Scan for the cell matching the given text and deliver its [x, y] coordinate at center. 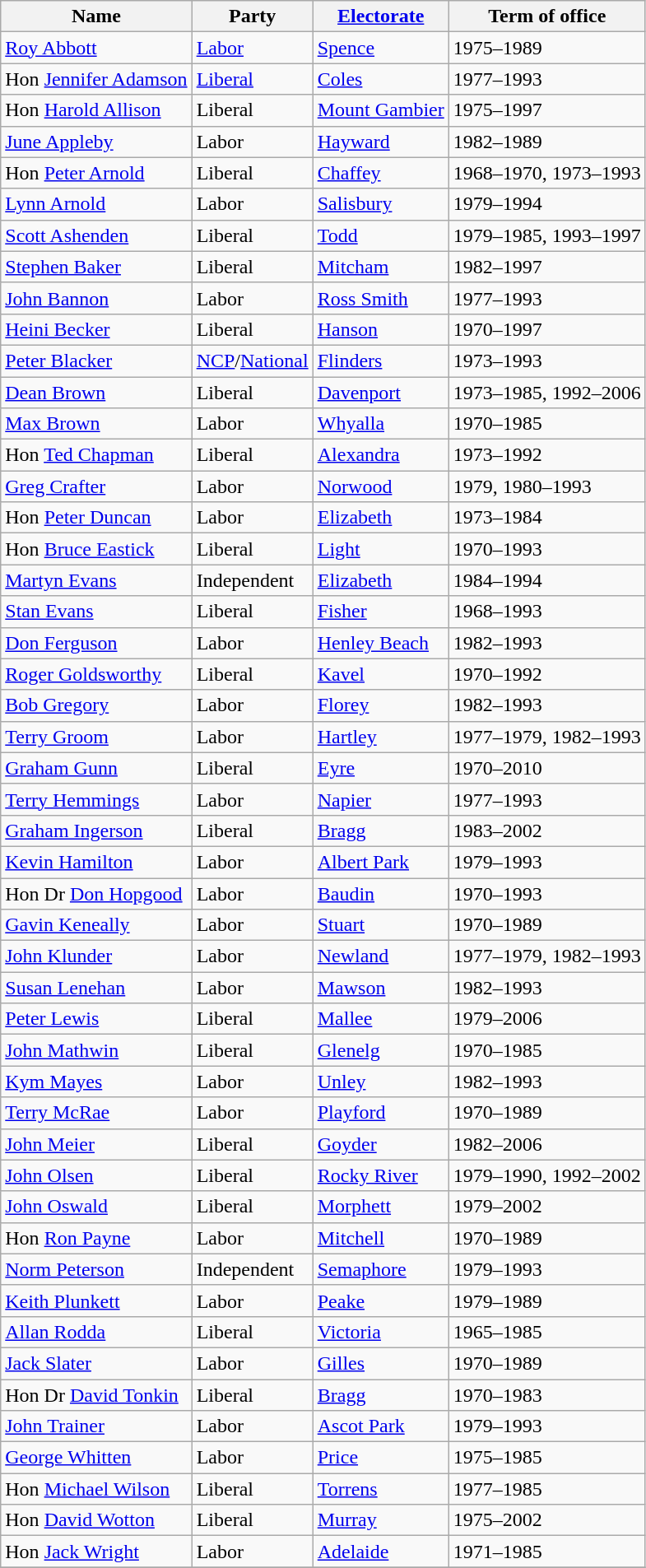
1979, 1980–1993 [546, 486]
Bob Gregory [96, 705]
1983–2002 [546, 831]
John Olsen [96, 1175]
Kevin Hamilton [96, 862]
Hon David Wotton [96, 1520]
Graham Gunn [96, 768]
Coles [380, 79]
Ascot Park [380, 1426]
NCP/National [252, 361]
Jack Slater [96, 1363]
Hon Peter Duncan [96, 518]
1968–1993 [546, 612]
Adelaide [380, 1552]
1984–1994 [546, 580]
1970–1983 [546, 1395]
Lynn Arnold [96, 204]
Peter Blacker [96, 361]
1965–1985 [546, 1332]
Hon Harold Allison [96, 110]
Flinders [380, 361]
Hon Jennifer Adamson [96, 79]
1982–1997 [546, 267]
1979–1994 [546, 204]
Light [380, 549]
Peter Lewis [96, 1019]
Roy Abbott [96, 48]
Peake [380, 1300]
Victoria [380, 1332]
George Whitten [96, 1458]
Terry Groom [96, 737]
1982–2006 [546, 1144]
Mallee [380, 1019]
Hanson [380, 329]
Mount Gambier [380, 110]
Hon Ron Payne [96, 1238]
Mawson [380, 988]
John Klunder [96, 956]
Playford [380, 1113]
Kavel [380, 674]
Hon Michael Wilson [96, 1489]
Hartley [380, 737]
1975–2002 [546, 1520]
Don Ferguson [96, 643]
Henley Beach [380, 643]
Stuart [380, 925]
Hon Dr David Tonkin [96, 1395]
John Trainer [96, 1426]
Torrens [380, 1489]
John Bannon [96, 298]
Eyre [380, 768]
Fisher [380, 612]
Todd [380, 235]
Stephen Baker [96, 267]
John Oswald [96, 1207]
Morphett [380, 1207]
Albert Park [380, 862]
1970–1992 [546, 674]
Hayward [380, 142]
Greg Crafter [96, 486]
Party [252, 16]
Spence [380, 48]
Murray [380, 1520]
1973–1984 [546, 518]
Davenport [380, 393]
Whyalla [380, 424]
Dean Brown [96, 393]
1975–1997 [546, 110]
Price [380, 1458]
Scott Ashenden [96, 235]
Hon Ted Chapman [96, 455]
Allan Rodda [96, 1332]
1970–2010 [546, 768]
Alexandra [380, 455]
Name [96, 16]
Salisbury [380, 204]
1979–2006 [546, 1019]
June Appleby [96, 142]
Semaphore [380, 1269]
Norwood [380, 486]
Terry Hemmings [96, 799]
Florey [380, 705]
Chaffey [380, 173]
1979–2002 [546, 1207]
1975–1985 [546, 1458]
Martyn Evans [96, 580]
Gavin Keneally [96, 925]
1977–1985 [546, 1489]
1970–1997 [546, 329]
Ross Smith [380, 298]
Stan Evans [96, 612]
Hon Dr Don Hopgood [96, 893]
Glenelg [380, 1050]
1979–1985, 1993–1997 [546, 235]
Terry McRae [96, 1113]
Norm Peterson [96, 1269]
Kym Mayes [96, 1082]
John Mathwin [96, 1050]
Newland [380, 956]
Susan Lenehan [96, 988]
John Meier [96, 1144]
1973–1993 [546, 361]
Max Brown [96, 424]
1975–1989 [546, 48]
Hon Jack Wright [96, 1552]
Mitchell [380, 1238]
Roger Goldsworthy [96, 674]
Gilles [380, 1363]
Unley [380, 1082]
Rocky River [380, 1175]
Napier [380, 799]
Graham Ingerson [96, 831]
Keith Plunkett [96, 1300]
Mitcham [380, 267]
Hon Bruce Eastick [96, 549]
1982–1989 [546, 142]
Goyder [380, 1144]
Term of office [546, 16]
Electorate [380, 16]
Hon Peter Arnold [96, 173]
1979–1990, 1992–2002 [546, 1175]
1973–1992 [546, 455]
1971–1985 [546, 1552]
Baudin [380, 893]
1979–1989 [546, 1300]
Heini Becker [96, 329]
1968–1970, 1973–1993 [546, 173]
1973–1985, 1992–2006 [546, 393]
